Search for the cell housing the specified text and yield its (X, Y) center coordinate. 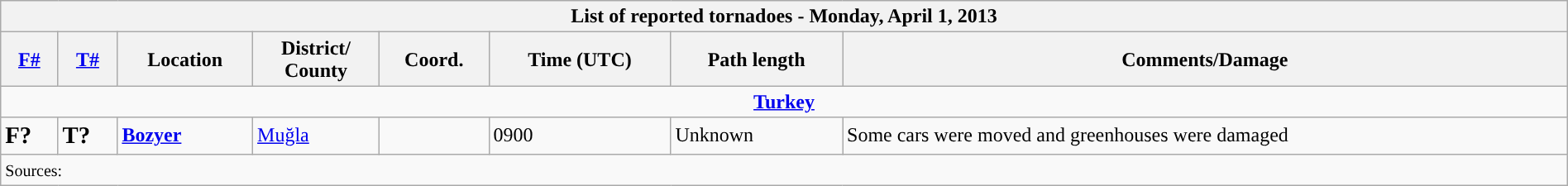
District/County (316, 60)
Location (185, 60)
F? (30, 136)
Unknown (757, 136)
Some cars were moved and greenhouses were damaged (1204, 136)
List of reported tornadoes - Monday, April 1, 2013 (784, 17)
Sources: (784, 169)
0900 (580, 136)
Time (UTC) (580, 60)
Path length (757, 60)
Turkey (784, 102)
Muğla (316, 136)
Coord. (433, 60)
F# (30, 60)
Bozyer (185, 136)
Comments/Damage (1204, 60)
T? (88, 136)
T# (88, 60)
